Provide the [X, Y] coordinate of the cell's center where the given text is located.  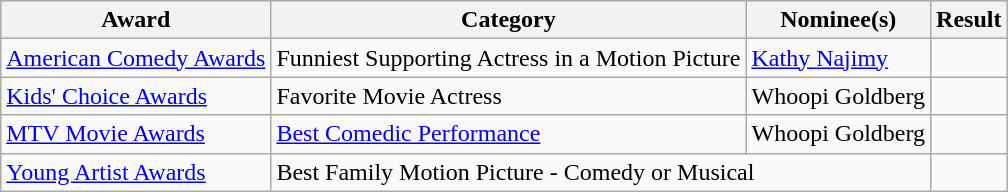
Category [508, 20]
Award [136, 20]
Young Artist Awards [136, 172]
American Comedy Awards [136, 58]
Best Family Motion Picture - Comedy or Musical [601, 172]
MTV Movie Awards [136, 134]
Kids' Choice Awards [136, 96]
Best Comedic Performance [508, 134]
Kathy Najimy [838, 58]
Funniest Supporting Actress in a Motion Picture [508, 58]
Result [969, 20]
Favorite Movie Actress [508, 96]
Nominee(s) [838, 20]
